Detect which cell encompasses the target text, then output its [X, Y] center coordinate. 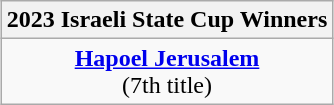
Hapoel Jerusalem(7th title) [167, 72]
2023 Israeli State Cup Winners [167, 20]
